Identify which cell holds the provided text, then report its (X, Y) central coordinate. 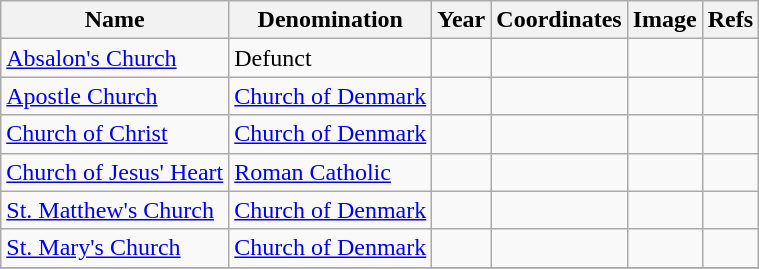
Apostle Church (115, 96)
Church of Jesus' Heart (115, 172)
Roman Catholic (330, 172)
Absalon's Church (115, 58)
St. Mary's Church (115, 248)
Image (664, 20)
Coordinates (559, 20)
Denomination (330, 20)
Defunct (330, 58)
Name (115, 20)
Year (462, 20)
St. Matthew's Church (115, 210)
Church of Christ (115, 134)
Refs (730, 20)
